Pinpoint the cell where the given text exists, returning its [X, Y] midpoint coordinate. 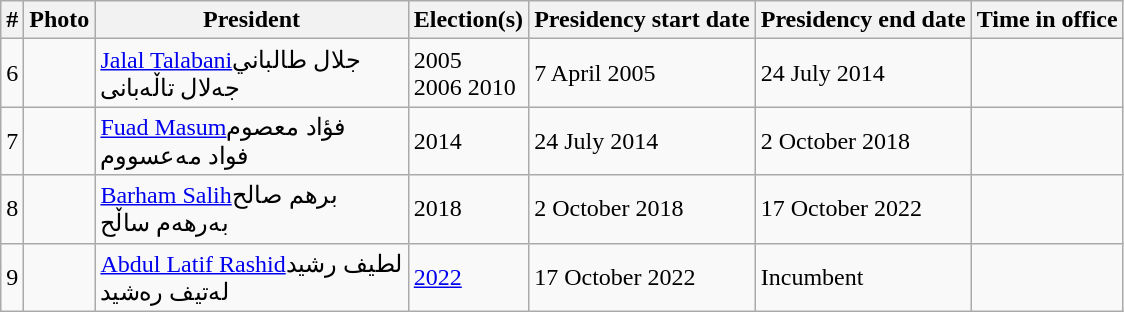
Incumbent [863, 277]
2014 [468, 141]
20052006 2010 [468, 73]
Barham Salihبرهم صالحبەرهەم ساڵح [252, 209]
2018 [468, 209]
# [12, 20]
7 April 2005 [642, 73]
Photo [60, 20]
7 [12, 141]
Jalal Talabaniجلال طالبانيجەلال تاڵەبانی [252, 73]
Abdul Latif Rashidلطيف رشيدلەتیف رەشید [252, 277]
Presidency start date [642, 20]
Presidency end date [863, 20]
President [252, 20]
9 [12, 277]
Time in office [1047, 20]
2022 [468, 277]
8 [12, 209]
6 [12, 73]
Election(s) [468, 20]
Fuad Masumفؤاد معصومفواد مەعسووم [252, 141]
